From the cell containing the given text, extract its center point as [X, Y] coordinate. 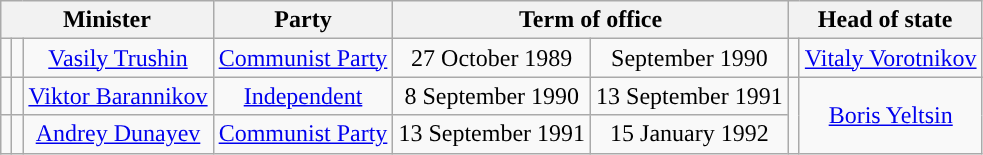
Head of state [885, 20]
Andrey Dunayev [118, 134]
Vitaly Vorotnikov [890, 58]
27 October 1989 [492, 58]
Minister [107, 20]
8 September 1990 [492, 96]
Party [303, 20]
Term of office [590, 20]
15 January 1992 [690, 134]
Boris Yeltsin [890, 115]
Vasily Trushin [118, 58]
September 1990 [690, 58]
Independent [303, 96]
Viktor Barannikov [118, 96]
